Return the [x, y] coordinate for the center point of the cell that contains the specified text.  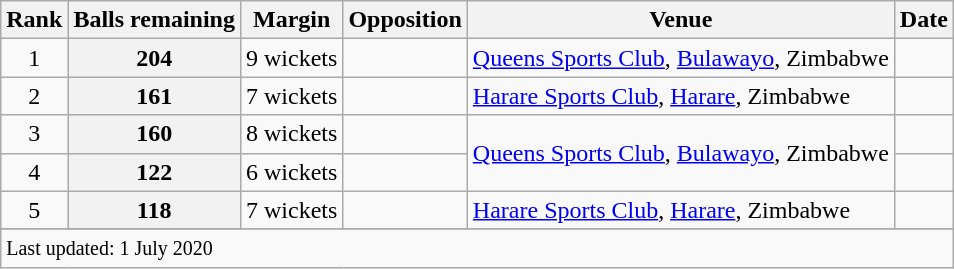
Venue [680, 20]
Balls remaining [154, 20]
1 [34, 58]
2 [34, 96]
Last updated: 1 July 2020 [478, 248]
Opposition [405, 20]
8 wickets [291, 134]
Rank [34, 20]
160 [154, 134]
5 [34, 210]
161 [154, 96]
Margin [291, 20]
4 [34, 172]
Date [924, 20]
118 [154, 210]
3 [34, 134]
6 wickets [291, 172]
204 [154, 58]
9 wickets [291, 58]
122 [154, 172]
